Detect which cell encompasses the target text, then output its (X, Y) center coordinate. 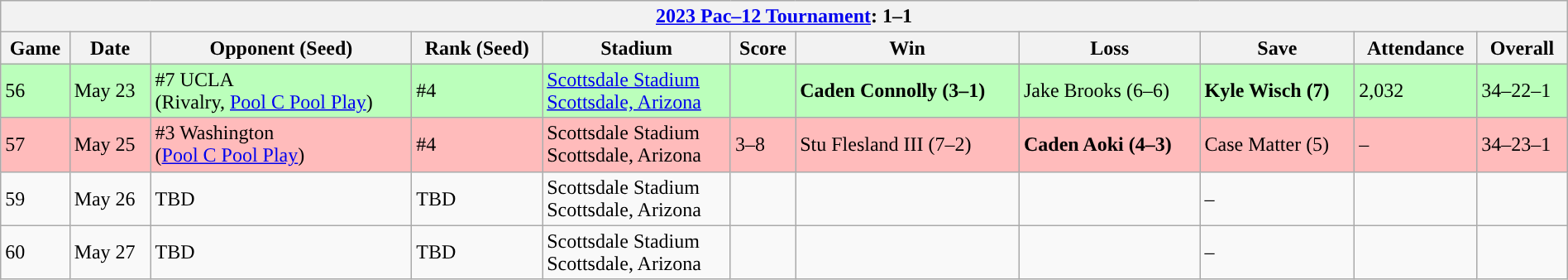
Caden Aoki (4–3) (1110, 144)
Loss (1110, 48)
Rank (Seed) (477, 48)
May 26 (110, 199)
May 23 (110, 91)
2023 Pac–12 Tournament: 1–1 (784, 17)
May 27 (110, 252)
34–23–1 (1523, 144)
Stadium (637, 48)
Jake Brooks (6–6) (1110, 91)
Opponent (Seed) (281, 48)
34–22–1 (1523, 91)
Score (762, 48)
59 (35, 199)
Save (1277, 48)
Overall (1523, 48)
Caden Connolly (3–1) (908, 91)
57 (35, 144)
May 25 (110, 144)
Win (908, 48)
60 (35, 252)
Attendance (1416, 48)
Date (110, 48)
Case Matter (5) (1277, 144)
2,032 (1416, 91)
3–8 (762, 144)
#3 Washington(Pool C Pool Play) (281, 144)
#7 UCLA(Rivalry, Pool C Pool Play) (281, 91)
56 (35, 91)
Kyle Wisch (7) (1277, 91)
Game (35, 48)
Stu Flesland III (7–2) (908, 144)
